Pinpoint the cell where the given text exists, returning its [X, Y] midpoint coordinate. 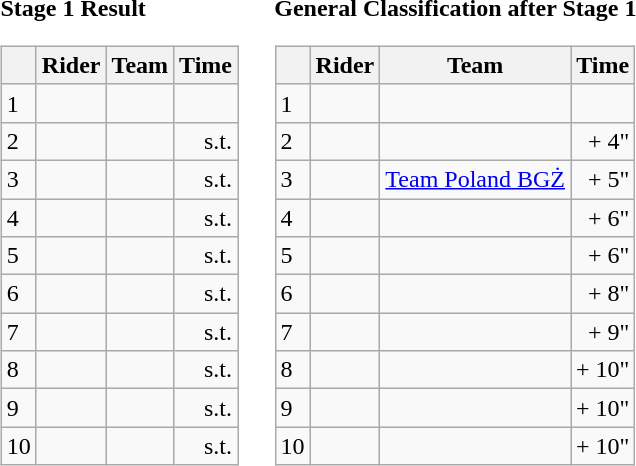
+ 9" [602, 332]
+ 4" [602, 141]
+ 8" [602, 294]
Team Poland BGŻ [476, 179]
+ 5" [602, 179]
